Identify which cell holds the provided text, then report its [X, Y] central coordinate. 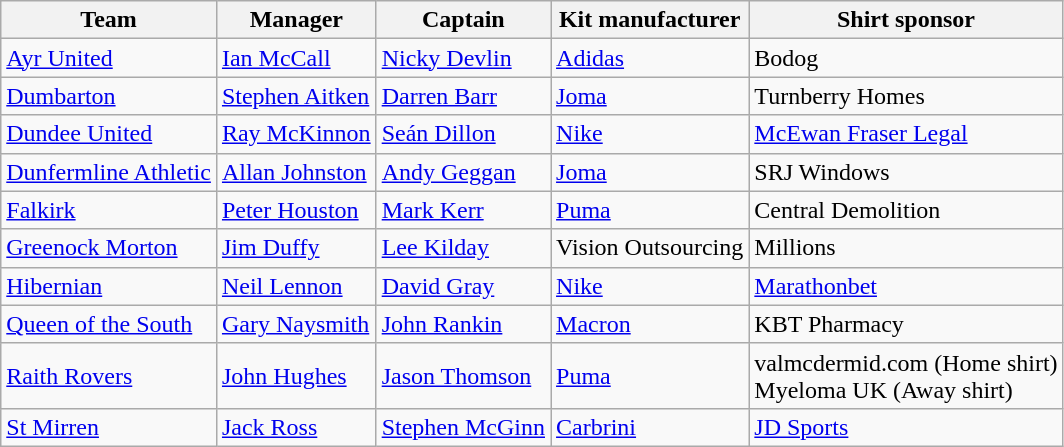
Allan Johnston [296, 172]
John Rankin [463, 324]
Falkirk [109, 210]
Andy Geggan [463, 172]
Manager [296, 20]
Kit manufacturer [650, 20]
Carbrini [650, 427]
Dundee United [109, 134]
Seán Dillon [463, 134]
David Gray [463, 286]
Nicky Devlin [463, 58]
KBT Pharmacy [906, 324]
Turnberry Homes [906, 96]
Adidas [650, 58]
Macron [650, 324]
Gary Naysmith [296, 324]
Darren Barr [463, 96]
Captain [463, 20]
Vision Outsourcing [650, 248]
valmcdermid.com (Home shirt)Myeloma UK (Away shirt) [906, 376]
Hibernian [109, 286]
Jim Duffy [296, 248]
Queen of the South [109, 324]
St Mirren [109, 427]
Millions [906, 248]
Jason Thomson [463, 376]
Dumbarton [109, 96]
Mark Kerr [463, 210]
Marathonbet [906, 286]
Ray McKinnon [296, 134]
Jack Ross [296, 427]
SRJ Windows [906, 172]
Stephen McGinn [463, 427]
Dunfermline Athletic [109, 172]
JD Sports [906, 427]
Ian McCall [296, 58]
Stephen Aitken [296, 96]
Central Demolition [906, 210]
Greenock Morton [109, 248]
Shirt sponsor [906, 20]
Bodog [906, 58]
Raith Rovers [109, 376]
Team [109, 20]
Ayr United [109, 58]
Peter Houston [296, 210]
Lee Kilday [463, 248]
Neil Lennon [296, 286]
McEwan Fraser Legal [906, 134]
John Hughes [296, 376]
